Capture the cell that displays the provided text and extract its [x, y] central coordinate. 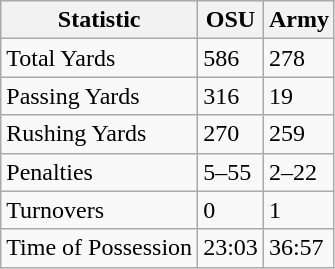
OSU [231, 20]
Army [298, 20]
Turnovers [100, 210]
Total Yards [100, 58]
259 [298, 134]
23:03 [231, 248]
Penalties [100, 172]
278 [298, 58]
0 [231, 210]
19 [298, 96]
Time of Possession [100, 248]
5–55 [231, 172]
586 [231, 58]
36:57 [298, 248]
1 [298, 210]
Statistic [100, 20]
270 [231, 134]
2–22 [298, 172]
316 [231, 96]
Passing Yards [100, 96]
Rushing Yards [100, 134]
